Detect which cell encompasses the target text, then output its (X, Y) center coordinate. 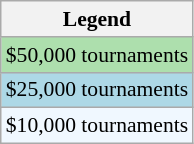
Legend (97, 19)
$50,000 tournaments (97, 55)
$10,000 tournaments (97, 126)
$25,000 tournaments (97, 90)
